Identify which cell holds the provided text, then report its (x, y) central coordinate. 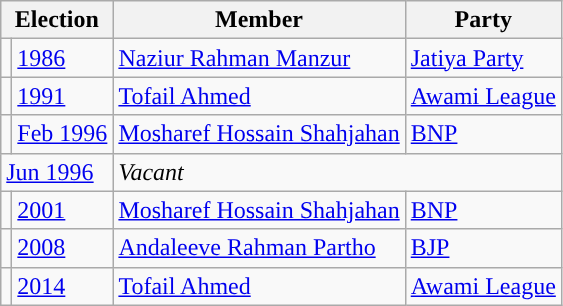
Member (259, 20)
Vacant (337, 172)
Jatiya Party (483, 58)
2008 (62, 248)
BJP (483, 248)
Party (483, 20)
1991 (62, 96)
Andaleeve Rahman Partho (259, 248)
2001 (62, 210)
1986 (62, 58)
Naziur Rahman Manzur (259, 58)
2014 (62, 286)
Election (57, 20)
Feb 1996 (62, 134)
Jun 1996 (57, 172)
